Locate the cell with the specified text and output its [X, Y] center coordinate. 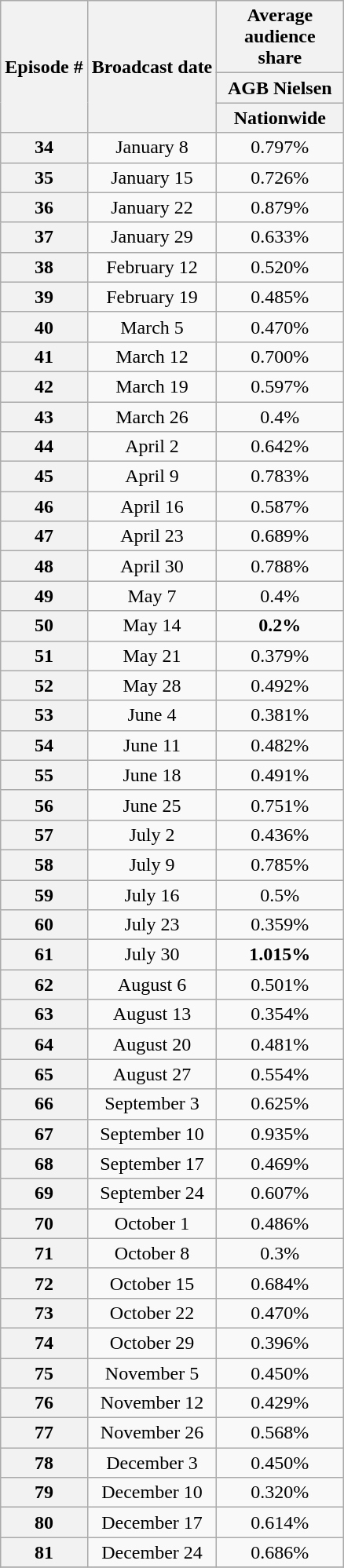
December 3 [152, 1463]
59 [44, 894]
38 [44, 267]
66 [44, 1104]
0.614% [280, 1522]
0.642% [280, 447]
63 [44, 1014]
47 [44, 536]
0.689% [280, 536]
0.751% [280, 805]
November 5 [152, 1373]
50 [44, 626]
Episode # [44, 67]
55 [44, 775]
November 26 [152, 1433]
0.700% [280, 356]
0.797% [280, 148]
0.785% [280, 864]
May 21 [152, 656]
0.486% [280, 1223]
0.568% [280, 1433]
AGB Nielsen [280, 88]
October 15 [152, 1283]
62 [44, 985]
43 [44, 417]
80 [44, 1522]
January 29 [152, 237]
0.381% [280, 715]
0.482% [280, 745]
February 19 [152, 297]
58 [44, 864]
51 [44, 656]
May 28 [152, 685]
36 [44, 207]
52 [44, 685]
0.625% [280, 1104]
December 17 [152, 1522]
56 [44, 805]
37 [44, 237]
March 19 [152, 386]
45 [44, 477]
Broadcast date [152, 67]
October 22 [152, 1313]
0.684% [280, 1283]
July 2 [152, 835]
67 [44, 1134]
June 11 [152, 745]
72 [44, 1283]
76 [44, 1403]
June 25 [152, 805]
0.359% [280, 925]
March 5 [152, 327]
June 4 [152, 715]
April 9 [152, 477]
39 [44, 297]
0.3% [280, 1253]
42 [44, 386]
0.783% [280, 477]
0.633% [280, 237]
April 30 [152, 566]
0.686% [280, 1552]
61 [44, 955]
40 [44, 327]
November 12 [152, 1403]
January 15 [152, 177]
June 18 [152, 775]
April 2 [152, 447]
34 [44, 148]
September 3 [152, 1104]
54 [44, 745]
April 16 [152, 506]
September 10 [152, 1134]
December 10 [152, 1493]
0.354% [280, 1014]
75 [44, 1373]
81 [44, 1552]
October 1 [152, 1223]
0.935% [280, 1134]
Average audience share [280, 37]
0.554% [280, 1074]
0.879% [280, 207]
March 12 [152, 356]
0.5% [280, 894]
48 [44, 566]
January 22 [152, 207]
79 [44, 1493]
78 [44, 1463]
May 7 [152, 596]
0.2% [280, 626]
October 8 [152, 1253]
September 24 [152, 1193]
July 30 [152, 955]
0.726% [280, 177]
0.481% [280, 1044]
0.607% [280, 1193]
Nationwide [280, 118]
October 29 [152, 1343]
January 8 [152, 148]
73 [44, 1313]
0.429% [280, 1403]
65 [44, 1074]
70 [44, 1223]
December 24 [152, 1552]
July 23 [152, 925]
February 12 [152, 267]
0.587% [280, 506]
1.015% [280, 955]
0.396% [280, 1343]
0.469% [280, 1164]
September 17 [152, 1164]
August 6 [152, 985]
August 13 [152, 1014]
44 [44, 447]
0.320% [280, 1493]
0.485% [280, 297]
71 [44, 1253]
May 14 [152, 626]
August 27 [152, 1074]
74 [44, 1343]
53 [44, 715]
0.501% [280, 985]
69 [44, 1193]
July 9 [152, 864]
46 [44, 506]
41 [44, 356]
0.436% [280, 835]
60 [44, 925]
64 [44, 1044]
March 26 [152, 417]
68 [44, 1164]
49 [44, 596]
57 [44, 835]
April 23 [152, 536]
0.491% [280, 775]
0.597% [280, 386]
35 [44, 177]
July 16 [152, 894]
0.492% [280, 685]
0.788% [280, 566]
0.520% [280, 267]
0.379% [280, 656]
August 20 [152, 1044]
77 [44, 1433]
